Return [x, y] of the center of cell containing provided text 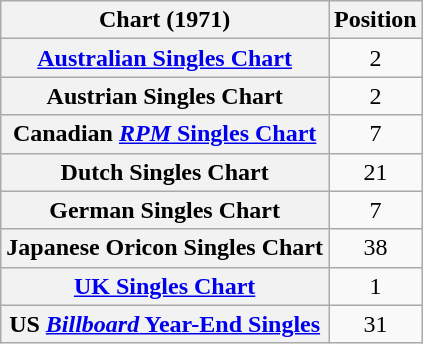
31 [375, 324]
German Singles Chart [165, 210]
21 [375, 172]
Chart (1971) [165, 20]
Australian Singles Chart [165, 58]
US Billboard Year-End Singles [165, 324]
1 [375, 286]
Dutch Singles Chart [165, 172]
Canadian RPM Singles Chart [165, 134]
Position [375, 20]
Austrian Singles Chart [165, 96]
Japanese Oricon Singles Chart [165, 248]
38 [375, 248]
UK Singles Chart [165, 286]
